For the text-containing cell, return its midpoint in [x, y] coordinate format. 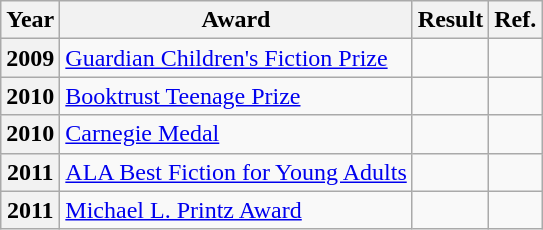
Guardian Children's Fiction Prize [236, 58]
2009 [30, 58]
Booktrust Teenage Prize [236, 96]
Carnegie Medal [236, 134]
ALA Best Fiction for Young Adults [236, 172]
Ref. [516, 20]
Result [450, 20]
Year [30, 20]
Award [236, 20]
Michael L. Printz Award [236, 210]
